Search for the cell housing the specified text and yield its [x, y] center coordinate. 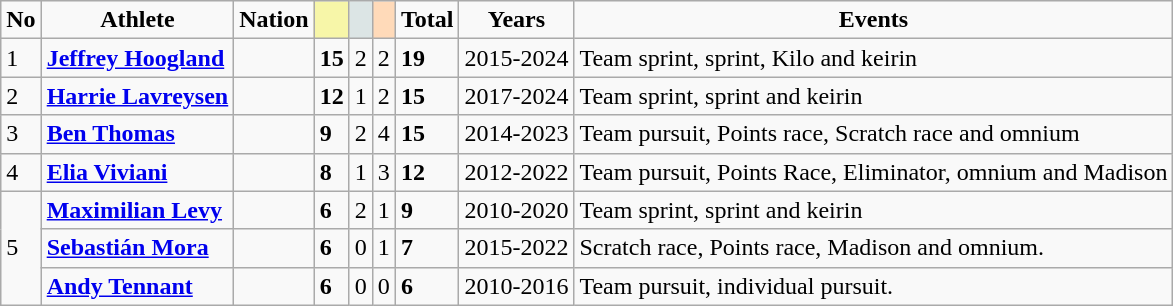
Team sprint, sprint, Kilo and keirin [874, 58]
No [21, 20]
8 [332, 172]
Athlete [138, 20]
19 [427, 58]
Years [516, 20]
2010-2016 [516, 286]
Team pursuit, individual pursuit. [874, 286]
Elia Viviani [138, 172]
Total [427, 20]
Andy Tennant [138, 286]
5 [21, 248]
Team pursuit, Points Race, Eliminator, omnium and Madison [874, 172]
2015-2022 [516, 248]
2010-2020 [516, 210]
Ben Thomas [138, 134]
2014-2023 [516, 134]
Sebastián Mora [138, 248]
2015-2024 [516, 58]
Scratch race, Points race, Madison and omnium. [874, 248]
Jeffrey Hoogland [138, 58]
2017-2024 [516, 96]
Nation [274, 20]
Team pursuit, Points race, Scratch race and omnium [874, 134]
Events [874, 20]
Harrie Lavreysen [138, 96]
Maximilian Levy [138, 210]
7 [427, 248]
2012-2022 [516, 172]
